Search for the cell housing the specified text and yield its (x, y) center coordinate. 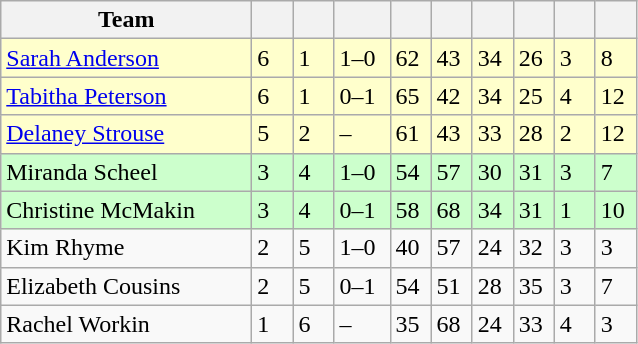
65 (410, 96)
Sarah Anderson (126, 58)
32 (534, 248)
51 (452, 286)
Delaney Strouse (126, 134)
25 (534, 96)
42 (452, 96)
Rachel Workin (126, 324)
61 (410, 134)
8 (616, 58)
Tabitha Peterson (126, 96)
40 (410, 248)
30 (492, 172)
10 (616, 210)
Team (126, 20)
62 (410, 58)
26 (534, 58)
Christine McMakin (126, 210)
Elizabeth Cousins (126, 286)
Kim Rhyme (126, 248)
58 (410, 210)
Miranda Scheel (126, 172)
